Find where the given text appears and provide that cell's center as [X, Y] coordinate. 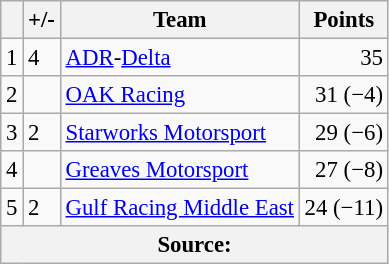
OAK Racing [180, 95]
ADR-Delta [180, 58]
Greaves Motorsport [180, 170]
31 (−4) [344, 95]
35 [344, 58]
3 [12, 133]
27 (−8) [344, 170]
Starworks Motorsport [180, 133]
29 (−6) [344, 133]
5 [12, 208]
1 [12, 58]
Team [180, 20]
24 (−11) [344, 208]
Source: [195, 245]
+/- [42, 20]
Gulf Racing Middle East [180, 208]
Points [344, 20]
